Scan for the cell matching the given text and deliver its (X, Y) coordinate at center. 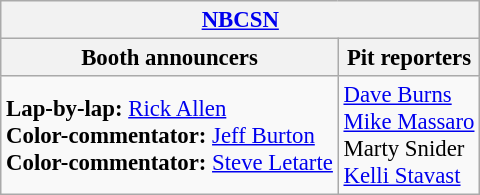
Pit reporters (409, 58)
Lap-by-lap: Rick AllenColor-commentator: Jeff BurtonColor-commentator: Steve Letarte (170, 136)
Dave BurnsMike MassaroMarty SniderKelli Stavast (409, 136)
NBCSN (240, 20)
Booth announcers (170, 58)
